Return [X, Y] of the center of cell containing provided text 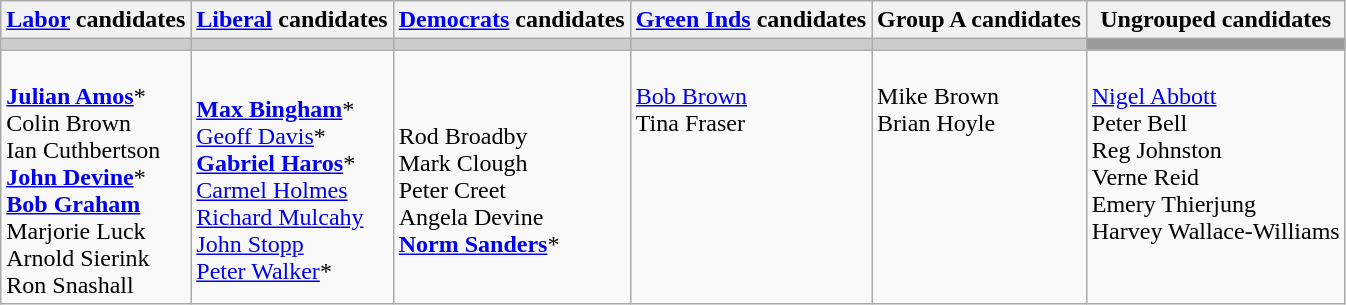
Rod Broadby Mark Clough Peter Creet Angela Devine Norm Sanders* [512, 177]
Liberal candidates [292, 20]
Mike Brown Brian Hoyle [980, 177]
Ungrouped candidates [1216, 20]
Labor candidates [96, 20]
Max Bingham* Geoff Davis* Gabriel Haros* Carmel Holmes Richard Mulcahy John Stopp Peter Walker* [292, 177]
Julian Amos* Colin Brown Ian Cuthbertson John Devine* Bob Graham Marjorie Luck Arnold Sierink Ron Snashall [96, 177]
Democrats candidates [512, 20]
Bob Brown Tina Fraser [750, 177]
Nigel Abbott Peter Bell Reg Johnston Verne Reid Emery Thierjung Harvey Wallace-Williams [1216, 177]
Green Inds candidates [750, 20]
Group A candidates [980, 20]
